Locate the cell with the specified text and output its (X, Y) center coordinate. 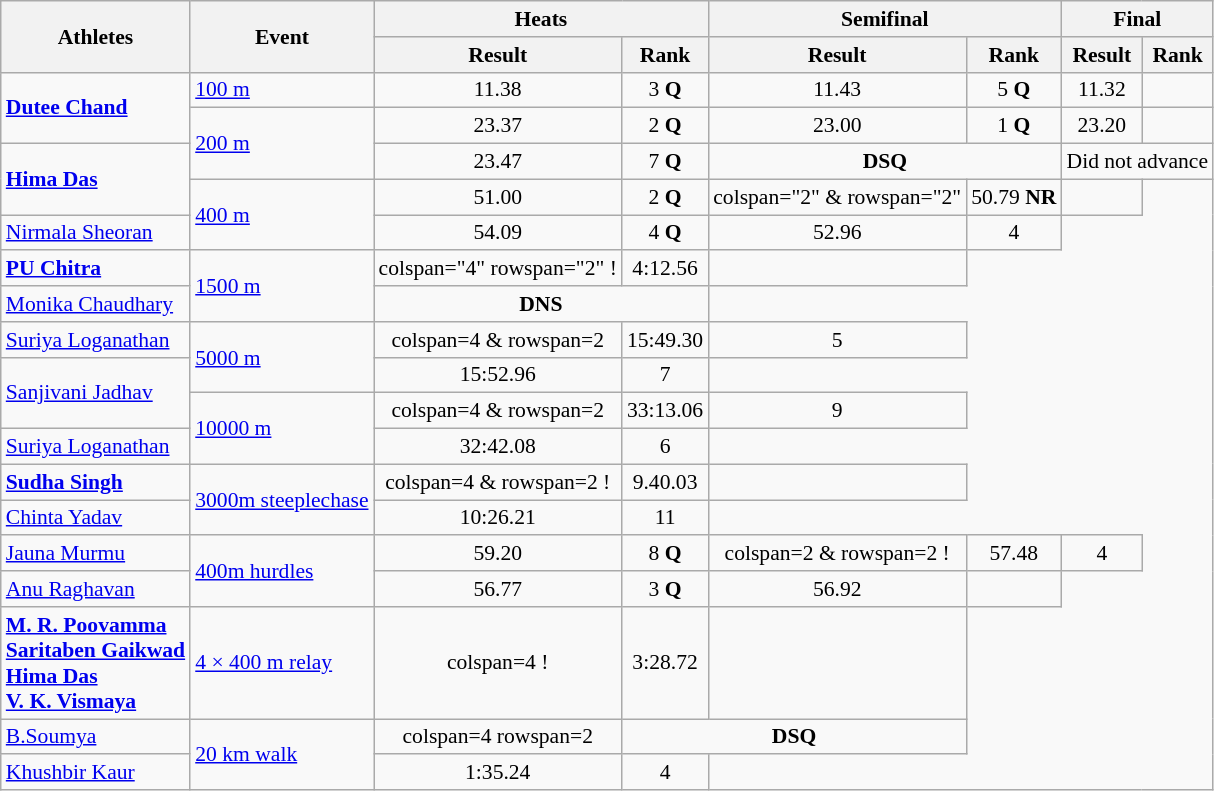
4:12.56 (665, 269)
57.48 (1014, 554)
Monika Chaudhary (96, 304)
Sanjivani Jadhav (96, 392)
32:42.08 (498, 447)
5 Q (1014, 90)
Khushbir Kaur (96, 773)
Jauna Murmu (96, 554)
59.20 (498, 554)
200 m (282, 144)
Chinta Yadav (96, 518)
54.09 (498, 233)
Final (1137, 19)
50.79 NR (1014, 197)
9.40.03 (665, 482)
Dutee Chand (96, 108)
B.Soumya (96, 737)
11.43 (837, 90)
400m hurdles (282, 572)
56.77 (498, 589)
Heats (542, 19)
PU Chitra (96, 269)
8 Q (665, 554)
colspan=4 rowspan=2 (498, 737)
6 (665, 447)
9 (837, 411)
23.00 (837, 126)
10:26.21 (498, 518)
11.32 (1102, 90)
Event (282, 36)
1:35.24 (498, 773)
M. R. PoovammaSaritaben GaikwadHima DasV. K. Vismaya (96, 663)
15:52.96 (498, 375)
Hima Das (96, 180)
51.00 (498, 197)
3:28.72 (665, 663)
52.96 (837, 233)
4 × 400 m relay (282, 663)
1500 m (282, 286)
100 m (282, 90)
15:49.30 (665, 340)
23.20 (1102, 126)
33:13.06 (665, 411)
11.38 (498, 90)
Nirmala Sheoran (96, 233)
DNS (542, 304)
4 Q (665, 233)
400 m (282, 214)
colspan=2 & rowspan=2 ! (837, 554)
23.47 (498, 162)
56.92 (837, 589)
Sudha Singh (96, 482)
Athletes (96, 36)
5 (837, 340)
colspan="4" rowspan="2" ! (498, 269)
10000 m (282, 428)
5000 m (282, 358)
colspan="2" & rowspan="2" (837, 197)
11 (665, 518)
1 Q (1014, 126)
7 (665, 375)
Anu Raghavan (96, 589)
3000m steeplechase (282, 500)
colspan=4 ! (498, 663)
7 Q (665, 162)
Did not advance (1137, 162)
23.37 (498, 126)
Semifinal (884, 19)
20 km walk (282, 754)
colspan=4 & rowspan=2 ! (498, 482)
